Determine the [x, y] coordinate at the center of the cell enclosing the given text.  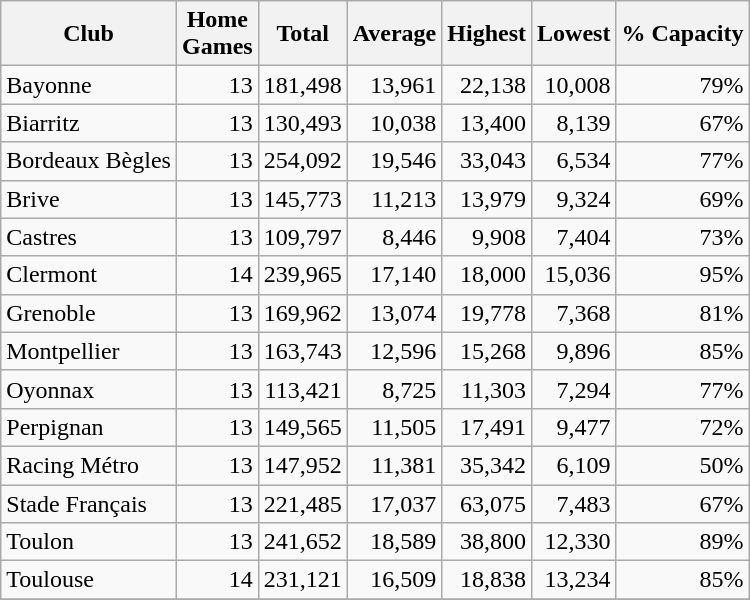
17,491 [487, 427]
Average [394, 34]
Stade Français [89, 503]
10,008 [574, 85]
12,330 [574, 542]
6,534 [574, 161]
Biarritz [89, 123]
11,381 [394, 465]
72% [682, 427]
11,303 [487, 389]
Total [302, 34]
18,838 [487, 580]
HomeGames [217, 34]
241,652 [302, 542]
Montpellier [89, 351]
7,294 [574, 389]
Highest [487, 34]
113,421 [302, 389]
149,565 [302, 427]
13,400 [487, 123]
19,546 [394, 161]
Clermont [89, 275]
239,965 [302, 275]
Castres [89, 237]
13,979 [487, 199]
163,743 [302, 351]
Bordeaux Bègles [89, 161]
13,074 [394, 313]
Bayonne [89, 85]
Racing Métro [89, 465]
17,037 [394, 503]
16,509 [394, 580]
69% [682, 199]
22,138 [487, 85]
7,483 [574, 503]
81% [682, 313]
11,505 [394, 427]
18,589 [394, 542]
63,075 [487, 503]
9,896 [574, 351]
254,092 [302, 161]
7,368 [574, 313]
38,800 [487, 542]
Brive [89, 199]
73% [682, 237]
109,797 [302, 237]
6,109 [574, 465]
18,000 [487, 275]
15,268 [487, 351]
9,477 [574, 427]
15,036 [574, 275]
Toulon [89, 542]
Grenoble [89, 313]
13,234 [574, 580]
13,961 [394, 85]
11,213 [394, 199]
8,139 [574, 123]
Toulouse [89, 580]
89% [682, 542]
Club [89, 34]
95% [682, 275]
147,952 [302, 465]
33,043 [487, 161]
9,908 [487, 237]
7,404 [574, 237]
Oyonnax [89, 389]
169,962 [302, 313]
9,324 [574, 199]
231,121 [302, 580]
130,493 [302, 123]
145,773 [302, 199]
79% [682, 85]
50% [682, 465]
8,725 [394, 389]
17,140 [394, 275]
Lowest [574, 34]
35,342 [487, 465]
Perpignan [89, 427]
181,498 [302, 85]
19,778 [487, 313]
% Capacity [682, 34]
221,485 [302, 503]
10,038 [394, 123]
8,446 [394, 237]
12,596 [394, 351]
